Return the [X, Y] coordinate for the center point of the cell that contains the specified text.  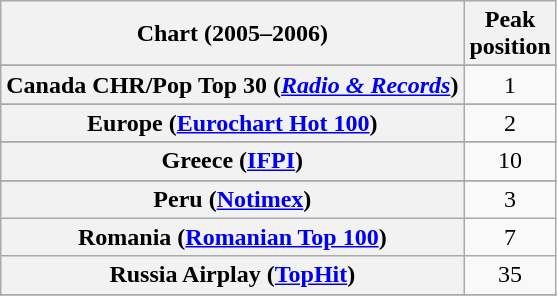
1 [510, 85]
Europe (Eurochart Hot 100) [232, 123]
Greece (IFPI) [232, 161]
Canada CHR/Pop Top 30 (Radio & Records) [232, 85]
Peru (Notimex) [232, 199]
Peakposition [510, 34]
Chart (2005–2006) [232, 34]
10 [510, 161]
7 [510, 237]
Russia Airplay (TopHit) [232, 275]
2 [510, 123]
35 [510, 275]
Romania (Romanian Top 100) [232, 237]
3 [510, 199]
